Detect which cell encompasses the target text, then output its (x, y) center coordinate. 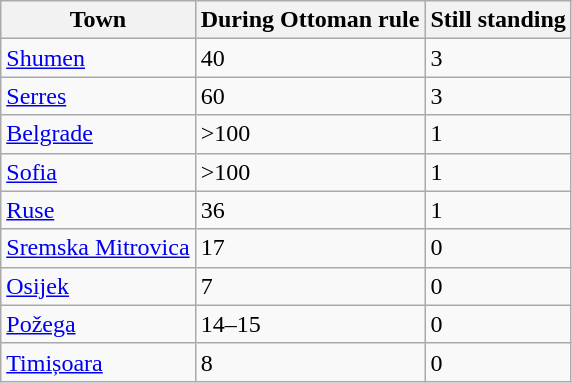
Serres (98, 96)
Town (98, 20)
Ruse (98, 210)
60 (310, 96)
Sremska Mitrovica (98, 248)
40 (310, 58)
Belgrade (98, 134)
7 (310, 286)
14–15 (310, 324)
36 (310, 210)
Shumen (98, 58)
8 (310, 362)
Timișoara (98, 362)
Požega (98, 324)
Sofia (98, 172)
During Ottoman rule (310, 20)
Still standing (498, 20)
17 (310, 248)
Osijek (98, 286)
